Output the [X, Y] coordinate of the center of the cell containing the given text.  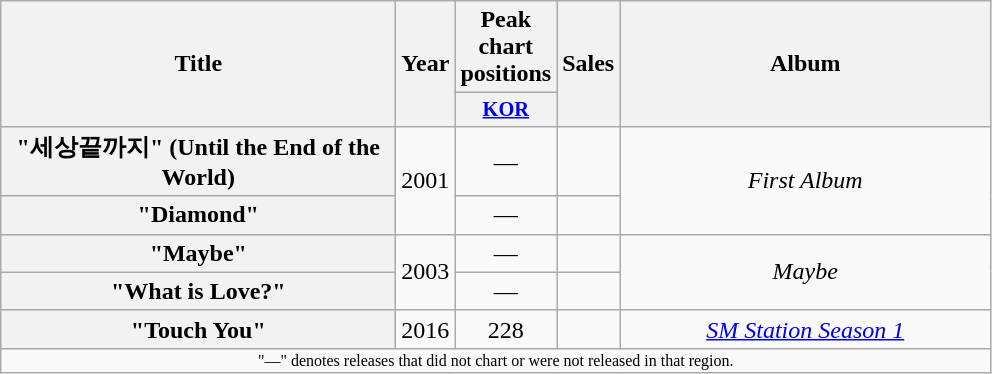
Album [806, 64]
2001 [426, 180]
"What is Love?" [198, 291]
Maybe [806, 272]
First Album [806, 180]
228 [506, 329]
"—" denotes releases that did not chart or were not released in that region. [496, 360]
Year [426, 64]
SM Station Season 1 [806, 329]
KOR [506, 110]
2003 [426, 272]
"세상끝까지" (Until the End of the World) [198, 161]
Title [198, 64]
2016 [426, 329]
"Touch You" [198, 329]
Sales [588, 64]
"Diamond" [198, 215]
Peak chart positions [506, 47]
"Maybe" [198, 253]
